Identify which cell holds the provided text, then report its (x, y) central coordinate. 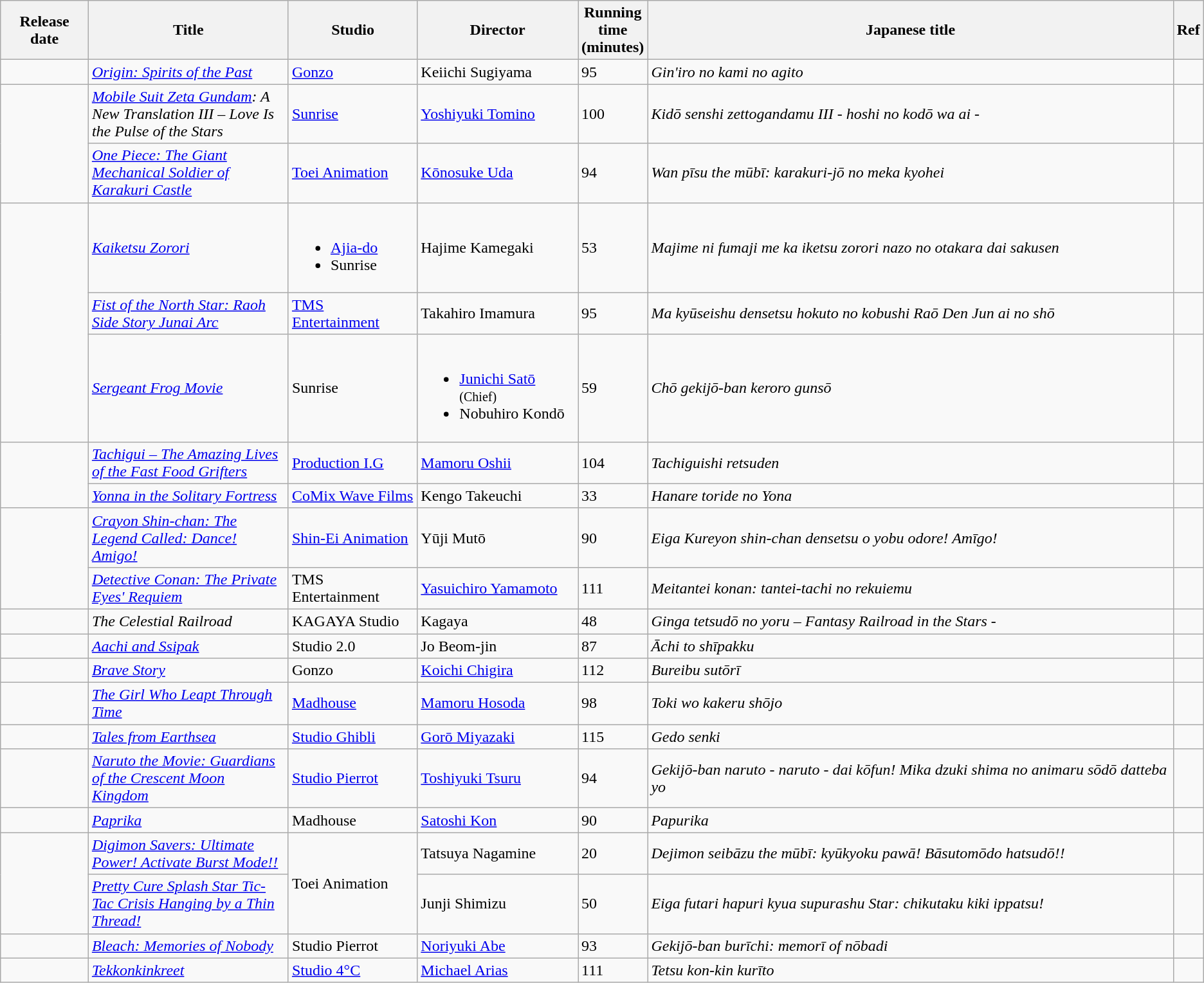
48 (612, 621)
100 (612, 114)
Studio Ghibli (352, 737)
104 (612, 463)
Studio (352, 30)
Junji Shimizu (498, 904)
Digimon Savers: Ultimate Power! Activate Burst Mode!! (188, 854)
Eiga futari hapuri kyua supurashu Star: chikutaku kiki ippatsu! (911, 904)
Brave Story (188, 671)
50 (612, 904)
Keiichi Sugiyama (498, 72)
Naruto the Movie: Guardians of the Crescent Moon Kingdom (188, 779)
Japanese title (911, 30)
Gedo senki (911, 737)
Director (498, 30)
112 (612, 671)
Studio 2.0 (352, 646)
Gorō Miyazaki (498, 737)
Michael Arias (498, 970)
Gin'iro no kami no agito (911, 72)
Tetsu kon-kin kurīto (911, 970)
Pretty Cure Splash Star Tic-Tac Crisis Hanging by a Thin Thread! (188, 904)
Ma kyūseishu densetsu hokuto no kobushi Raō Den Jun ai no shō (911, 314)
Papurika (911, 820)
Takahiro Imamura (498, 314)
Gekijō-ban burīchi: memorī of nōbadi (911, 946)
Mobile Suit Zeta Gundam: A New Translation III – Love Is the Pulse of the Stars (188, 114)
Bleach: Memories of Nobody (188, 946)
Koichi Chigira (498, 671)
Dejimon seibāzu the mūbī: kyūkyoku pawā! Bāsutomōdo hatsudō!! (911, 854)
20 (612, 854)
Ginga tetsudō no yoru – Fantasy Railroad in the Stars - (911, 621)
Toki wo kakeru shōjo (911, 703)
Ref (1189, 30)
Production I.G (352, 463)
Satoshi Kon (498, 820)
Jo Beom-jin (498, 646)
Yūji Mutō (498, 537)
Aachi and Ssipak (188, 646)
Fist of the North Star: Raoh Side Story Junai Arc (188, 314)
98 (612, 703)
Tachigui – The Amazing Lives of the Fast Food Grifters (188, 463)
Title (188, 30)
Noriyuki Abe (498, 946)
Bureibu sutōrī (911, 671)
The Girl Who Leapt Through Time (188, 703)
115 (612, 737)
Crayon Shin-chan: The Legend Called: Dance! Amigo! (188, 537)
Origin: Spirits of the Past (188, 72)
One Piece: The Giant Mechanical Soldier of Karakuri Castle (188, 173)
Junichi Satō (Chief)Nobuhiro Kondō (498, 388)
Kengo Takeuchi (498, 496)
Chō gekijō-ban keroro gunsō (911, 388)
53 (612, 248)
Release date (45, 30)
Running time (minutes) (612, 30)
87 (612, 646)
Shin-Ei Animation (352, 537)
Āchi to shīpakku (911, 646)
Mamoru Oshii (498, 463)
Paprika (188, 820)
Tales from Earthsea (188, 737)
CoMix Wave Films (352, 496)
Mamoru Hosoda (498, 703)
Sergeant Frog Movie (188, 388)
Detective Conan: The Private Eyes' Requiem (188, 588)
Yonna in the Solitary Fortress (188, 496)
Hajime Kamegaki (498, 248)
Tatsuya Nagamine (498, 854)
Yasuichiro Yamamoto (498, 588)
Wan pīsu the mūbī: karakuri-jō no meka kyohei (911, 173)
Tachiguishi retsuden (911, 463)
Hanare toride no Yona (911, 496)
Gekijō-ban naruto - naruto - dai kōfun! Mika dzuki shima no animaru sōdō datteba yo (911, 779)
33 (612, 496)
Ajia-doSunrise (352, 248)
The Celestial Railroad (188, 621)
59 (612, 388)
Yoshiyuki Tomino (498, 114)
Eiga Kureyon shin-chan densetsu o yobu odore! Amīgo! (911, 537)
Kōnosuke Uda (498, 173)
Kidō senshi zettogandamu III - hoshi no kodō wa ai - (911, 114)
Toshiyuki Tsuru (498, 779)
Kagaya (498, 621)
Studio 4°C (352, 970)
Meitantei konan: tantei-tachi no rekuiemu (911, 588)
Majime ni fumaji me ka iketsu zorori nazo no otakara dai sakusen (911, 248)
Kaiketsu Zorori (188, 248)
93 (612, 946)
Tekkonkinkreet (188, 970)
KAGAYA Studio (352, 621)
